Search for the cell housing the specified text and yield its [X, Y] center coordinate. 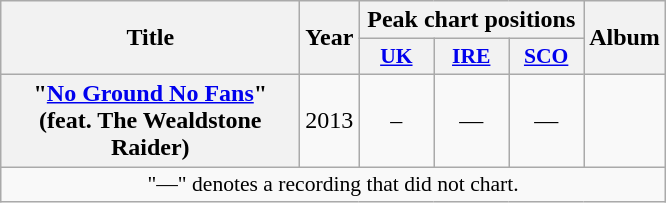
– [396, 120]
Peak chart positions [472, 20]
2013 [330, 120]
IRE [472, 57]
Album [625, 38]
SCO [546, 57]
"No Ground No Fans" (feat. The Wealdstone Raider) [150, 120]
Year [330, 38]
Title [150, 38]
"—" denotes a recording that did not chart. [334, 184]
UK [396, 57]
